Output the [x, y] coordinate of the center of the cell containing the given text.  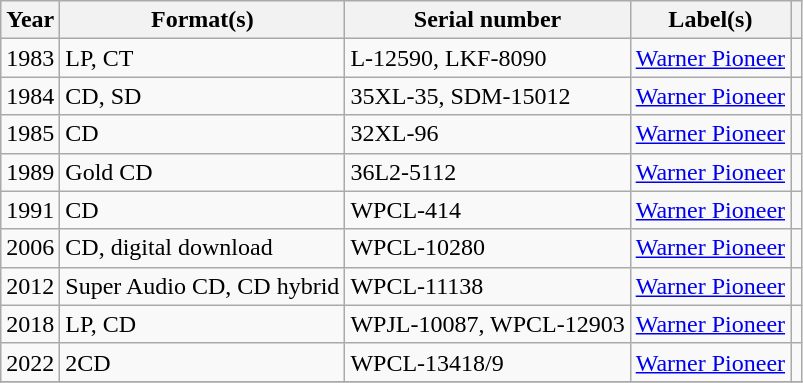
35XL-35, SDM-15012 [488, 96]
LP, CT [202, 58]
1985 [30, 134]
1984 [30, 96]
2022 [30, 362]
WPCL-414 [488, 210]
Year [30, 20]
1991 [30, 210]
1983 [30, 58]
WPCL-11138 [488, 286]
WPCL-10280 [488, 248]
2018 [30, 324]
2006 [30, 248]
32XL-96 [488, 134]
WPCL-13418/9 [488, 362]
CD, SD [202, 96]
Label(s) [710, 20]
Serial number [488, 20]
L-12590, LKF-8090 [488, 58]
LP, CD [202, 324]
CD, digital download [202, 248]
Gold CD [202, 172]
WPJL-10087, WPCL-12903 [488, 324]
Super Audio CD, CD hybrid [202, 286]
1989 [30, 172]
2CD [202, 362]
2012 [30, 286]
36L2-5112 [488, 172]
Format(s) [202, 20]
